Capture the cell that displays the provided text and extract its [X, Y] central coordinate. 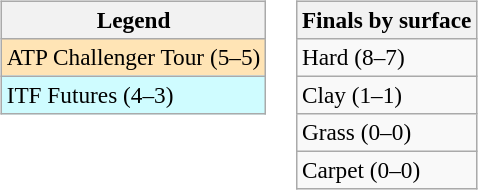
Legend [133, 20]
Clay (1–1) [387, 95]
Hard (8–7) [387, 57]
ATP Challenger Tour (5–5) [133, 57]
Finals by surface [387, 20]
Carpet (0–0) [387, 171]
Grass (0–0) [387, 133]
ITF Futures (4–3) [133, 95]
